Return [x, y] of the center of cell containing provided text 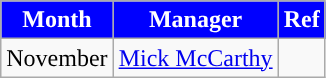
Mick McCarthy [196, 58]
Month [57, 20]
Manager [196, 20]
Ref [302, 20]
November [57, 58]
